Determine the (x, y) coordinate at the center of the cell enclosing the given text.  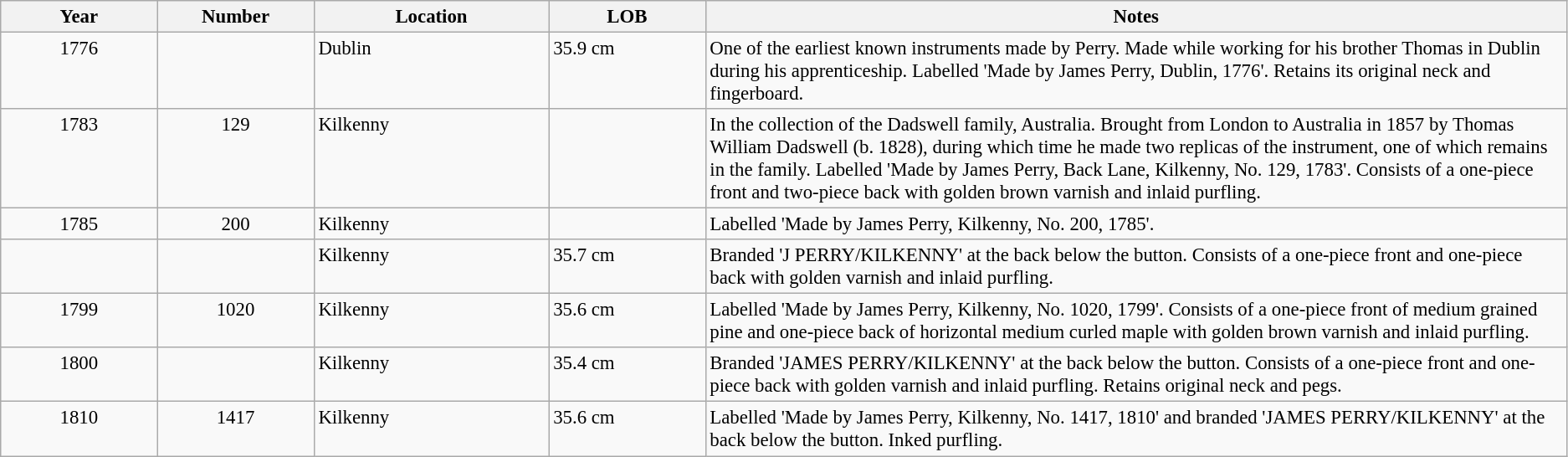
1776 (79, 71)
129 (236, 159)
Year (79, 17)
200 (236, 224)
1800 (79, 375)
LOB (628, 17)
1020 (236, 321)
1783 (79, 159)
1785 (79, 224)
Location (432, 17)
1810 (79, 429)
1417 (236, 429)
Dublin (432, 71)
Notes (1136, 17)
Number (236, 17)
35.4 cm (628, 375)
35.7 cm (628, 266)
Labelled 'Made by James Perry, Kilkenny, No. 200, 1785'. (1136, 224)
Branded 'J PERRY/KILKENNY' at the back below the button. Consists of a one-piece front and one-piece back with golden varnish and inlaid purfling. (1136, 266)
35.9 cm (628, 71)
Labelled 'Made by James Perry, Kilkenny, No. 1417, 1810' and branded 'JAMES PERRY/KILKENNY' at the back below the button. Inked purfling. (1136, 429)
1799 (79, 321)
